Scan for the cell matching the given text and deliver its [x, y] coordinate at center. 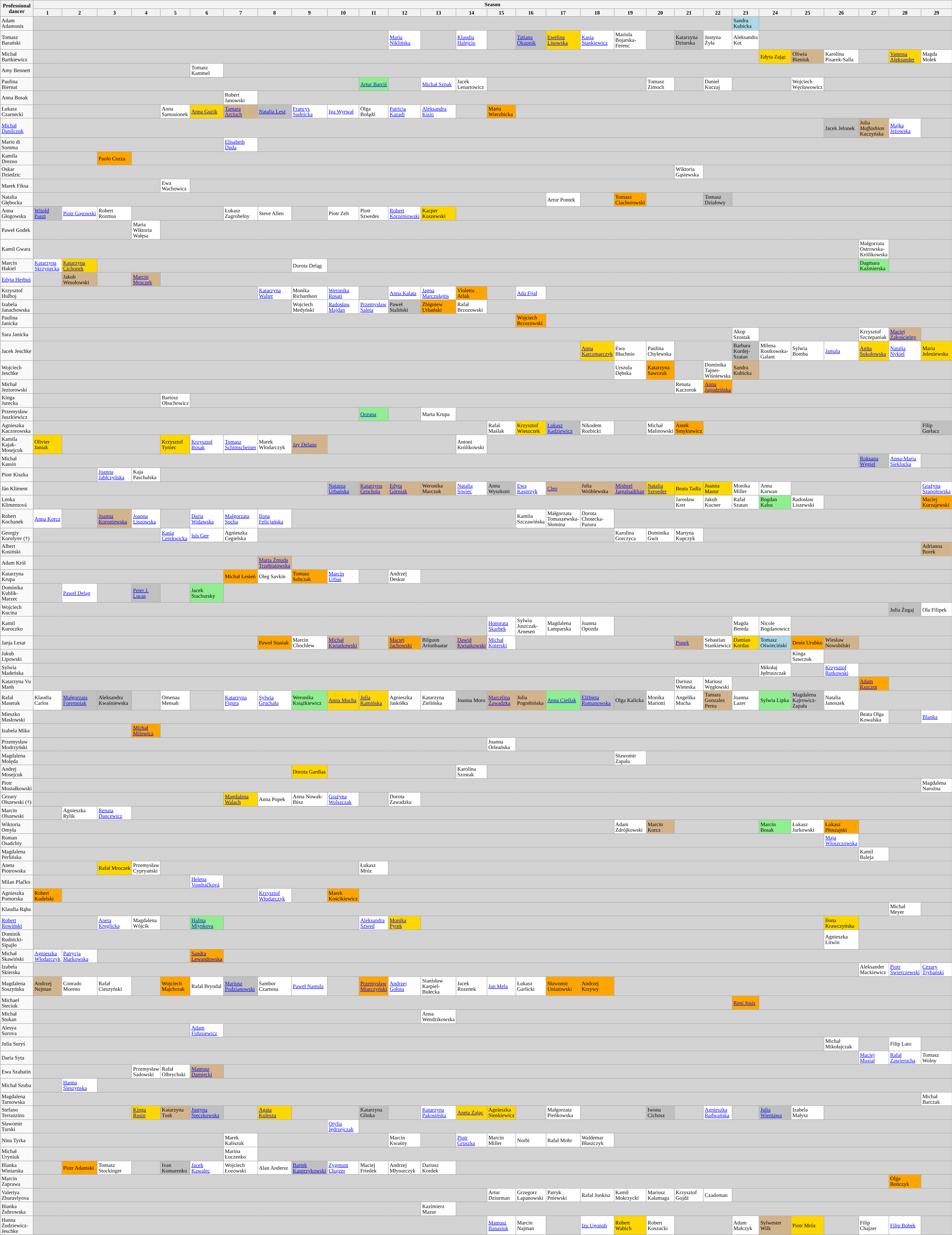
Michał Malinowski [660, 428]
Przemysław Saleta [374, 307]
Edyta Zając [775, 56]
Marta Krupa [438, 414]
Adam Małczyk [746, 1225]
Kasia Cerekwicka [175, 535]
12 [405, 12]
24 [775, 12]
Tomasz Wolny [937, 1058]
Magdalena Lamparska [563, 626]
Sylwia Madeńska [17, 670]
9 [309, 12]
Agnieszka Cegielska [240, 535]
Patricia Kazadi [405, 111]
Oceana [374, 414]
Krzysztof Hulboj [17, 293]
10 [343, 12]
Andrzej Deskur [405, 576]
Michał Danilczuk [17, 128]
Katarzyna Tusk [175, 1112]
Aleksandra Kwaśniewska [114, 700]
Michał Jeziorowski [17, 387]
Tamara Arciuch [240, 111]
Jacek Kawalec [207, 1168]
Iga Wyrwał [343, 111]
Antoni Królikowski [472, 444]
Marek Kaliszuk [240, 1140]
7 [240, 12]
Agnieszka Pomorska [17, 895]
Krzysztof Gojdź [689, 1195]
Jay Delano [309, 444]
Kamil Mokrzycki [630, 1195]
Tomasz Ciachorowski [630, 199]
Piotr Kiszka [17, 474]
Bartek Kasprzykowski [309, 1168]
Łukasz Kadziewicz [563, 428]
Sylwia Juszczak-Arnesen [531, 626]
Natalia Janoszek [841, 700]
Katarzyna Pakosińska [438, 1112]
Joanna Liszowska [146, 518]
Agnieszka Włodarczyk [48, 956]
Piotr Mróz [808, 1225]
Katarzyna Zielińska [438, 700]
Magdalena Soszyńska [17, 986]
Monika Mariotti [660, 700]
Paweł Deląg [80, 593]
Justyna Żyła [718, 40]
Natalia Szroeder [660, 488]
Piotr Adamski [80, 1168]
Jamala [841, 351]
Paweł Godek [17, 230]
Robert Kochanek [17, 518]
Robert Koszucki [660, 1225]
Anna Kalata [405, 293]
28 [905, 12]
Ilona Krawczyńska [841, 923]
Piotr Szwedes [374, 213]
Maria Jeleniewska [937, 351]
Robert Wabich [630, 1225]
Rafał Maserak [17, 700]
Czadoman [718, 1195]
Agata Kulesza [275, 1112]
Artur Barciś [374, 84]
Grażyna Szapołowska [937, 488]
Jan Mela [501, 986]
Waldemar Błaszczyk [597, 1140]
Dominika Kublik-Marzec [17, 593]
Krzysztof Tyniec [175, 444]
Michał Szuba [17, 1085]
Przemysław Sadowski [146, 1071]
Radosław Liszewski [808, 502]
8 [275, 12]
Natalia Nykiel [905, 351]
Cezary Olszewski (†) [17, 799]
Michał Barczak [937, 1099]
Adam Kszczot [874, 684]
Ola Filipek [937, 609]
Michał Bartkiewicz [17, 56]
Magdalena Kajrowicz-Zapała [808, 700]
Kamila Szczawińska [531, 518]
Zbigniew Urbański [438, 307]
Maciej Zakościelny [905, 334]
Angelika Mucha [689, 700]
Wojciech Kucina [17, 609]
Michał Stukan [17, 1016]
Witold Paszt [48, 213]
Radosław Majdan [343, 307]
25 [808, 12]
2 [80, 12]
Ilona Felicjańska [275, 518]
Izabela Skierska [17, 970]
Sławomir Zapała [630, 758]
Andrzej Krzywy [597, 986]
16 [531, 12]
Izabela Janachowska [17, 307]
Isis Gee [207, 535]
Mateusz Banasiuk [501, 1225]
Robert Rowiński [17, 923]
Ivan Komarenko [175, 1168]
Anna Samusionek [175, 111]
Anna Korcz [48, 518]
Przemysław Cypryański [146, 868]
Katarzyna Grochola [374, 488]
Popek [689, 643]
Mariusz Węgłowski [718, 684]
Patrycja Markowska [80, 956]
Magda Bereda [746, 626]
Oskar Dziedzic [17, 172]
Anna Wyszkoni [501, 488]
4 [146, 12]
Iwona Cichosz [660, 1112]
Steve Allen [275, 213]
Maciej Friedek [374, 1168]
Mariola Bojarska-Ferenc [630, 40]
Blanka Winiarska [17, 1168]
Aneta Zając [472, 1112]
Jacek Jelonek [841, 128]
Dorota Deląg [309, 266]
Weronika Książkiewicz [309, 700]
Natasza Urbańska [343, 488]
Wiktoria Gąsiewska [689, 172]
Julia Wieniawa [775, 1112]
Łukasz Jurkowski [808, 827]
Karolina Gorczyca [630, 535]
Sara Janicka [17, 334]
Katarzyna Cichopek [80, 266]
6 [207, 12]
Maria Wiktoria Wałęsa [146, 230]
Wojciech Łozowski [240, 1168]
Przemysław Miarczyński [374, 986]
Kacper Kuszewski [438, 213]
Michał Koterski [501, 643]
Klaudia Rąba [17, 909]
Julia Żugaj [905, 609]
Marcin Miller [501, 1140]
Valeriya Zhuravlyova [17, 1195]
Dorota Gardias [309, 772]
Amy Bennett [17, 70]
Wojciech Brzozowski [531, 320]
Andrzej Młynarczyk [405, 1168]
Julia Kamińska [374, 700]
Sylwia Gruchała [275, 700]
Łukasz Mróz [374, 868]
Julia Suryś [17, 1044]
Michał Kwiatkowski [343, 643]
Jarosław Kret [689, 502]
Łukasz Garlicki [531, 986]
1 [48, 12]
Norbi [531, 1140]
Olivier Janiak [48, 444]
Filip Gurłacz [937, 428]
Katarzyna Glinka [374, 1112]
Agnieszka Litwin [841, 939]
Francys Sudnicka [309, 111]
Katarzyna Walter [275, 293]
Kinga Sawczuk [808, 656]
Dorota Zawadzka [405, 799]
Marcin Kwaśny [405, 1140]
Marcin Bosak [775, 827]
Marcin Korcz [660, 827]
Magdalena Molęda [17, 758]
Daniel Kuczaj [718, 84]
Filip Chajzer [874, 1225]
Anna Karwan [775, 488]
Krzysztof Rutkowski [841, 670]
Olga Bołądź [374, 111]
Marcin Hakiel [17, 266]
Tomasz Barański [17, 40]
Ján Kliment [17, 488]
Tomasz Kammel [207, 70]
Monika Richardson [309, 293]
Anna Popek [275, 799]
Weronika Rosati [343, 293]
Denis Urubko [808, 643]
Dariusz Wieteska [689, 684]
Professional dancer [17, 9]
Bianka Żubrowska [17, 1209]
Anna Jagodzińska [718, 387]
Kamil Baleja [874, 854]
Wiesław Nowobilski [841, 643]
Honorata Skarbek [501, 626]
Marcin Mroczek [146, 279]
Adam Król [17, 563]
Paweł Stasiak [275, 643]
Piotr Świerczewski [905, 970]
Adrianna Borek [937, 549]
Agnieszka Sienkiewicz [501, 1112]
Małgorzata Socha [240, 518]
Edyta Herbuś [17, 279]
Marek Włodarczyk [275, 444]
Joanna Mazur [718, 488]
Aneta Piotrowska [17, 868]
Joanna Koroniewska [114, 518]
Elżbieta Romanowska [597, 700]
Violetta Arlak [472, 293]
Milena Rostkowska-Galant [775, 351]
Karolina Szostak [472, 772]
Anna Nowak-Ibisz [309, 799]
Edyta Górniak [405, 488]
Tomasz Działowy [718, 199]
Cleo [563, 488]
Rafał Cieszyński [114, 986]
Beata Tadla [689, 488]
Anna Głogowska [17, 213]
Zygmunt Chajzer [343, 1168]
17 [563, 12]
Bilguun Ariunbaatar [438, 643]
Adam Zdrójkowski [630, 827]
Kinga Rusin [146, 1112]
Krzysztof Bosak [207, 444]
Robert Korzeniowski [405, 213]
Klaudia Halejcio [472, 40]
Helena Vondráčková [207, 882]
Bartosz Obuchowicz [175, 400]
Robert Kudelski [48, 895]
Mikołaj Jędruszczak [775, 670]
Hanna Śleszyńska [80, 1085]
Krzysztof Włodarczyk [275, 895]
Michał Milowicz [146, 730]
Andrzej Nejman [48, 986]
Joanna Lazer [746, 700]
Przemysław Modrzyński [17, 744]
Klaudia Carlos [48, 700]
Tomasz Schimscheiner [240, 444]
19 [630, 12]
Małgorzata Foremniak [80, 700]
Martyna Kupczyk [689, 535]
Ewa Wachowicz [175, 186]
Roksana Węgiel [874, 461]
Mario di Somma [17, 145]
Grażyna Wolszczak [343, 799]
Lenka Klimentová [17, 502]
18 [597, 12]
Marcin Urbaś [343, 576]
Kasia Stankiewicz [597, 40]
Barbara Kurdej-Szatan [746, 351]
Agnieszka Rylik [80, 813]
Filip Bobek [905, 1225]
Maja Włoszczowska [841, 840]
Monika Miller [746, 488]
Magdalena Wójcik [146, 923]
Nicole Bogdanowicz [775, 626]
Andrzej Gołota [405, 986]
Anna Cieślak [563, 700]
Andrej Mosejcuk [17, 772]
Łukasz Zagrobelny [240, 213]
22 [718, 12]
Kamil Kuroczko [17, 626]
Artur Dziurman [501, 1195]
Anna Guzik [207, 111]
Michał Meyer [905, 909]
Joanna Jabłczyńska [114, 474]
Magdalena Tarnowska [17, 1099]
Piotr Zelt [343, 213]
15 [501, 12]
Paweł Nastula [309, 986]
Janja Lesar [17, 643]
Monika Pyrek [405, 923]
Artur Pontek [563, 199]
Magdalena Narożna [937, 785]
Joanna Opozda [597, 626]
Jakub Wesołowski [80, 279]
Marta Żmuda Trzebiatowska [275, 563]
Joanna Orleańska [501, 744]
Blanka [937, 717]
Daria Widawska [207, 518]
Tomasz Stockinger [114, 1168]
Natalia Siwiec [472, 488]
Kamila Kajak-Mosejcuk [17, 444]
Antek Smykiewicz [689, 428]
Wojciech Medyński [309, 307]
Tomasz Zimoch [660, 84]
Tomasz Sobczak [309, 576]
Weronika Marczuk [438, 488]
Kaja Paschalska [146, 474]
Przemysław Juszkiewicz [17, 414]
Paulina Chylewska [660, 351]
Alan Andersz [275, 1168]
Marcin Najman [531, 1225]
Marta Wierzbicka [501, 111]
Michael Steciuk [17, 1003]
Agnieszka Radwańska [718, 1112]
Vanessa Aleksander [905, 56]
Robert Rozmus [114, 213]
Piotr Gruszka [472, 1140]
Anna Karczmarczyk [597, 351]
Tatiana Okupnik [531, 40]
Reni Jusis [746, 1003]
Katarzyna Vu Manh [17, 684]
29 [937, 12]
Paweł Staliński [405, 307]
14 [472, 12]
Aneta Kręglicka [114, 923]
21 [689, 12]
Michał Szpak [438, 84]
Julia Maffashion Kuczyńska [874, 128]
Misheel Jargalsaikhan [630, 488]
Sławomir Turski [17, 1126]
27 [874, 12]
Rafał Olbrychski [175, 1071]
Alesya Surova [17, 1030]
Michał Mikołajczak [841, 1044]
Sandra Lewandowska [207, 956]
Aleksandra Kot [746, 40]
Sebastian Stankiewicz [718, 643]
Hanna Żudziewicz-Jeschke [17, 1225]
Paulina Biernat [17, 84]
Damian Kordas [746, 643]
Albert Kosiński [17, 549]
Mateusz Damięcki [207, 1071]
Stanisław Karpiel-Bułecka [438, 986]
Robert Janowski [240, 97]
Olga Kalicka [630, 700]
Kinga Jurecka [17, 400]
Małgorzata Tomaszewska-Słomina [563, 518]
Anita Sokołowska [874, 351]
Rafał Brzozowski [472, 307]
Wiktoria Omyła [17, 827]
Katarzyna Skrzynecka [48, 266]
Julia Wróblewska [597, 488]
Wojciech Majchrzak [175, 986]
Michał Lesień [240, 576]
Izabela Małysz [808, 1112]
Izu Ugonoh [597, 1225]
Milan Plačko [17, 882]
Rafał Mohr [563, 1140]
Jakub Kucner [718, 502]
Stefano Terrazzino [17, 1112]
Anna Bosak [17, 97]
Conrado Moreno [80, 986]
Ewelina Lisowska [563, 40]
Marcelina Zawadzka [501, 700]
Ewa Kasprzyk [531, 488]
Jagna Marczułajtis [438, 293]
Nikodem Rozbicki [597, 428]
Paolo Cozza [114, 158]
Daria Syta [17, 1058]
Piotr Musiałkowski [17, 785]
Halina Mlynkova [207, 923]
Dagmara Kaźmierska [874, 266]
Roman Osadchiy [17, 840]
Natalia Głębocka [17, 199]
Joanna Moro [472, 700]
Łukasz Czarnecki [17, 111]
Nina Tyrka [17, 1140]
Rafał Maślak [501, 428]
20 [660, 12]
Rafał Bryndal [207, 986]
Majka Jeżowska [905, 128]
Justyna Steczkowska [207, 1112]
Sławomir Uniatowski [563, 986]
Michał Kassin [17, 461]
Katarzyna Dziurska [689, 40]
Dariusz Kordek [438, 1168]
Peter J. Lucas [146, 593]
Krzysztof Szczepaniak [874, 334]
Marcin Chochlew [309, 643]
Sylwester Wilk [775, 1225]
Otylia Jędrzejczak [343, 1126]
Aleksander Mackiewicz [874, 970]
Karolina Pisarek-Salla [841, 56]
Dawid Kwiatkowski [472, 643]
Magdalena Perlińska [17, 854]
Marek Fiksa [17, 186]
Magda Mołek [937, 56]
Piotr Gąsowski [80, 213]
Maciej Musiał [874, 1058]
Wojciech Jeschke [17, 370]
Elisabeth Duda [240, 145]
Beata Olga Kowalska [874, 717]
Ewa Błachnio [630, 351]
Sambor Czarnota [275, 986]
Oliwia Bieniuk [808, 56]
Rafał Jonkisz [597, 1195]
Anna Mucha [343, 700]
Mariusz Pudzianowski [240, 986]
Marcin Olszewski [17, 813]
Anna Wendzikowska [438, 1016]
Season [493, 4]
Olga Bończyk [905, 1181]
13 [438, 12]
Omenaa Mensah [175, 700]
Jacek Rozenek [472, 986]
Katarzyna Figura [240, 700]
Maciej Jachowski [405, 643]
Ada Fijał [531, 293]
Grzegorz Łapanowski [531, 1195]
Marek Kościkiewicz [343, 895]
Dominika Tajner-Wiśniewska [718, 370]
Kazimierz Mazur [438, 1209]
Maciej Kurzajewski [937, 502]
Cezary Trybański [937, 970]
Kamila Drezno [17, 158]
Adam Adamonis [17, 24]
Marcin Zaprawa [17, 1181]
Sylwia Bomba [808, 351]
Natalia Lesz [275, 111]
Mieszko Masłowski [17, 717]
Katarzyna Sawczuk [660, 370]
Małgorzata Pieńkowska [563, 1112]
Łukasz Płoszajski [841, 827]
Sylwia Lipka [775, 700]
Tomasz Oświeciński [775, 643]
26 [841, 12]
Maria Niklińska [405, 40]
Julia Pogrebińska [531, 700]
Ewa Szabatin [17, 1071]
Tamara Gonzalez Perea [718, 700]
Michał Uryniuk [17, 1154]
Agnieszka Jaskółka [405, 700]
Małgorzata Ostrowska-Królikowska [874, 249]
Jacek Jeschke [17, 351]
23 [746, 12]
Dorota Chotecka-Pazura [597, 518]
Bogdan Kalus [775, 502]
Kamil Gwara [17, 249]
Renata Dancewicz [114, 813]
Wojciech Węcławowicz [808, 84]
Georgiy Korolyov (†) [17, 535]
11 [374, 12]
Paulina Janicka [17, 320]
Rafał Zawierucha [905, 1058]
5 [175, 12]
Rafał Mroczek [114, 868]
Agnieszka Kaczorowska [17, 428]
Izabela Mika [17, 730]
Marina Łuczenko [240, 1154]
Filip Lato [905, 1044]
Urszula Dębska [630, 370]
Katarzyna Krupa [17, 576]
Aleksandra Szwed [374, 923]
Magdalena Walach [240, 799]
Patryk Pniewski [563, 1195]
Anna-Maria Sieklucka [905, 461]
Rafał Szatan [746, 502]
Renata Kaczoruk [689, 387]
Michał Skawiński [17, 956]
Oleg Savkin [275, 576]
Jacek Lenartowicz [472, 84]
Jacek Stachursky [207, 593]
Mariusz Kałamaga [660, 1195]
Akop Szostak [746, 334]
3 [114, 12]
Krzysztof Wieszczek [531, 428]
Dominika Gwit [660, 535]
Jakub Lipowski [17, 656]
Dominik Rudnicki-Sipajło [17, 939]
Aleksandra Kisio [438, 111]
Adam Fidusiewicz [207, 1030]
